Return the [x, y] coordinate for the center point of the cell that contains the specified text.  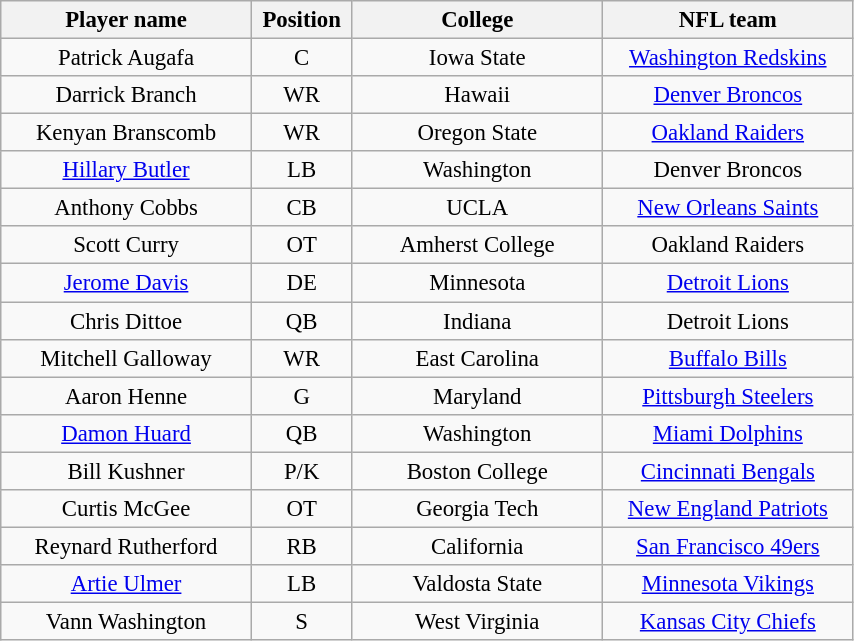
Oregon State [478, 133]
UCLA [478, 208]
San Francisco 49ers [728, 546]
Indiana [478, 321]
G [302, 396]
Miami Dolphins [728, 433]
Player name [126, 20]
Minnesota Vikings [728, 584]
Artie Ulmer [126, 584]
CB [302, 208]
DE [302, 283]
Georgia Tech [478, 509]
Hillary Butler [126, 170]
East Carolina [478, 358]
Aaron Henne [126, 396]
Cincinnati Bengals [728, 471]
Curtis McGee [126, 509]
NFL team [728, 20]
Buffalo Bills [728, 358]
Maryland [478, 396]
Position [302, 20]
New England Patriots [728, 509]
College [478, 20]
RB [302, 546]
Minnesota [478, 283]
Scott Curry [126, 245]
Mitchell Galloway [126, 358]
West Virginia [478, 621]
Valdosta State [478, 584]
Reynard Rutherford [126, 546]
New Orleans Saints [728, 208]
P/K [302, 471]
Damon Huard [126, 433]
Amherst College [478, 245]
C [302, 58]
California [478, 546]
Jerome Davis [126, 283]
Chris Dittoe [126, 321]
Boston College [478, 471]
Bill Kushner [126, 471]
Anthony Cobbs [126, 208]
Iowa State [478, 58]
Kenyan Branscomb [126, 133]
Pittsburgh Steelers [728, 396]
Kansas City Chiefs [728, 621]
Patrick Augafa [126, 58]
Darrick Branch [126, 95]
Hawaii [478, 95]
Vann Washington [126, 621]
S [302, 621]
Washington Redskins [728, 58]
